Pinpoint the cell where the given text exists, returning its [X, Y] midpoint coordinate. 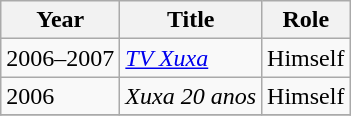
Year [60, 20]
Role [306, 20]
2006–2007 [60, 58]
2006 [60, 96]
Xuxa 20 anos [191, 96]
Title [191, 20]
TV Xuxa [191, 58]
